Provide the [x, y] coordinate of the cell's center where the given text is located.  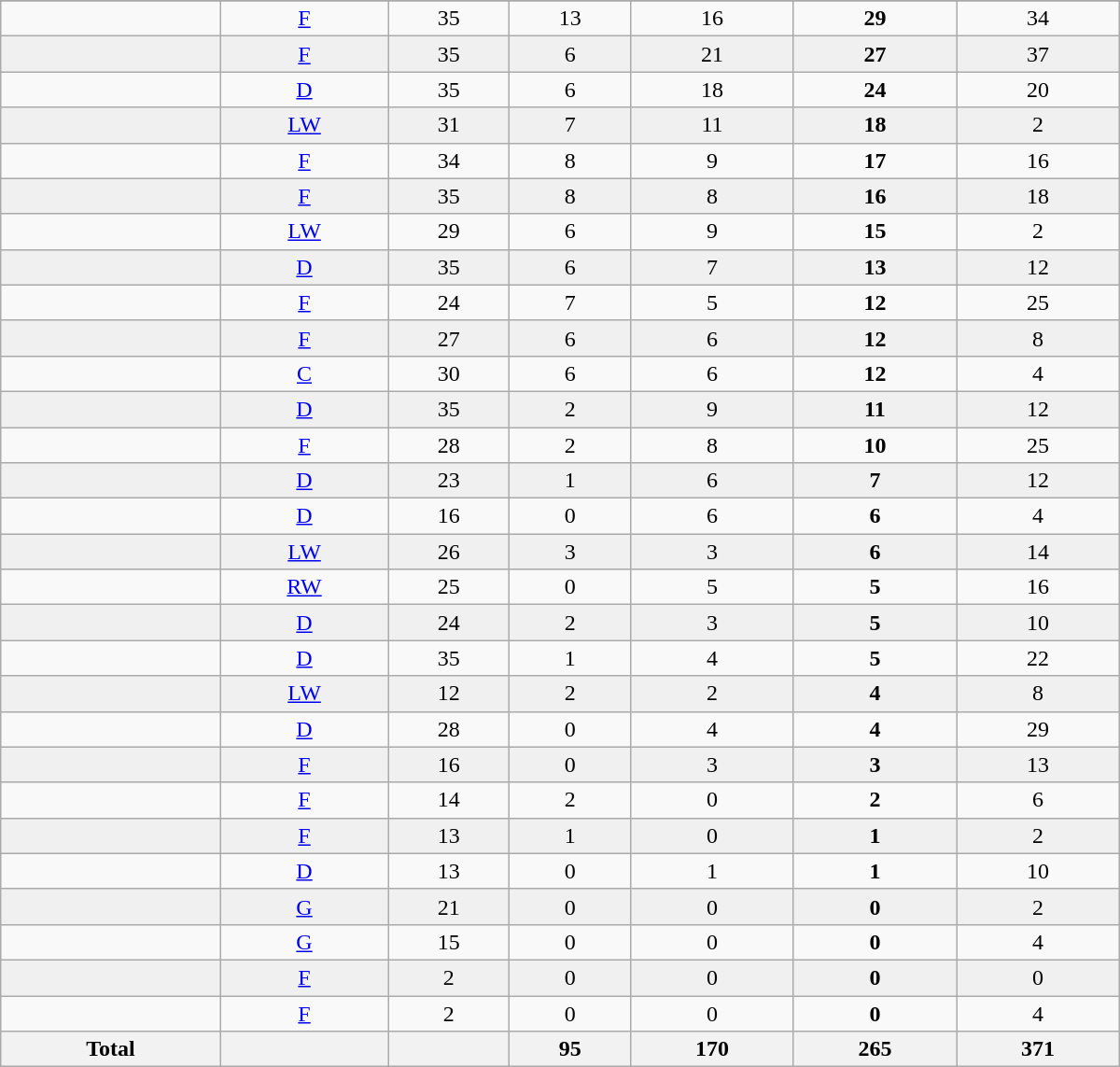
30 [449, 373]
23 [449, 481]
22 [1038, 658]
170 [712, 1049]
17 [875, 161]
265 [875, 1049]
371 [1038, 1049]
Total [111, 1049]
95 [570, 1049]
C [304, 373]
20 [1038, 90]
RW [304, 587]
31 [449, 125]
37 [1038, 54]
26 [449, 552]
